Return the [X, Y] coordinate for the center point of the cell that contains the specified text.  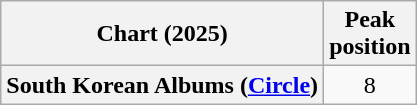
8 [370, 85]
Peakposition [370, 34]
Chart (2025) [162, 34]
South Korean Albums (Circle) [162, 85]
